Return the (X, Y) coordinate for the center point of the cell that contains the specified text.  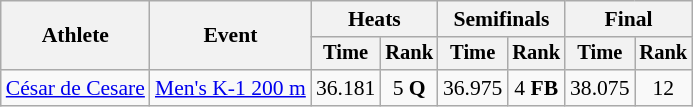
36.181 (346, 88)
36.975 (472, 88)
12 (663, 88)
Heats (374, 19)
5 Q (409, 88)
Athlete (76, 36)
Event (230, 36)
38.075 (600, 88)
Final (628, 19)
4 FB (536, 88)
Men's K-1 200 m (230, 88)
Semifinals (502, 19)
César de Cesare (76, 88)
